Search for the cell housing the specified text and yield its (X, Y) center coordinate. 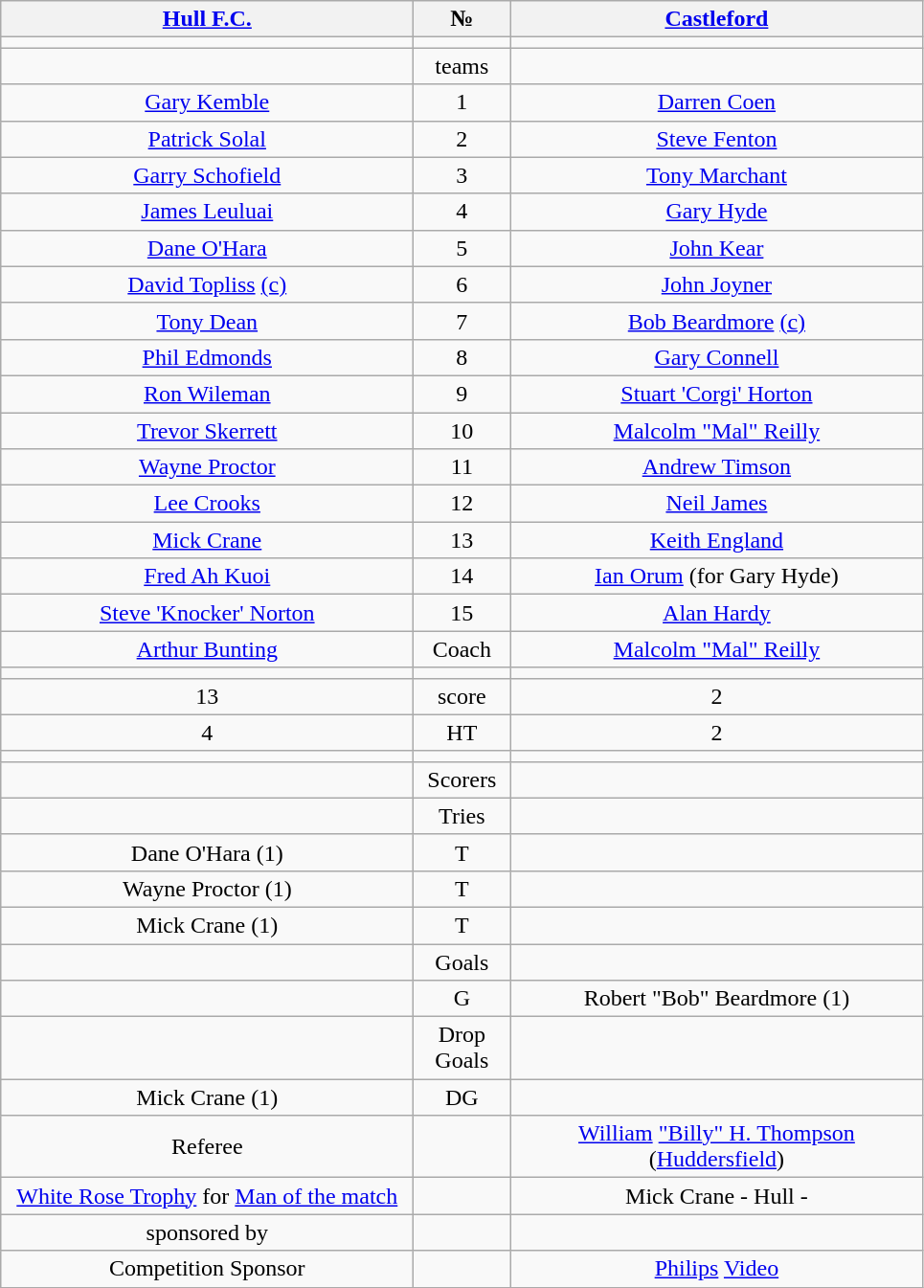
10 (462, 430)
White Rose Trophy for Man of the match (207, 1196)
Ian Orum (for Gary Hyde) (716, 576)
Andrew Timson (716, 467)
Philips Video (716, 1269)
Ron Wileman (207, 394)
Patrick Solal (207, 139)
5 (462, 248)
Tony Marchant (716, 175)
sponsored by (207, 1232)
Wayne Proctor (1) (207, 889)
№ (462, 19)
Alan Hardy (716, 613)
Phil Edmonds (207, 357)
Coach (462, 649)
11 (462, 467)
Goals (462, 962)
1 (462, 102)
14 (462, 576)
Steve 'Knocker' Norton (207, 613)
8 (462, 357)
Keith England (716, 540)
Tony Dean (207, 321)
7 (462, 321)
Mick Crane - Hull - (716, 1196)
teams (462, 66)
G (462, 999)
Gary Kemble (207, 102)
Stuart 'Corgi' Horton (716, 394)
Scorers (462, 780)
Castleford (716, 19)
James Leuluai (207, 212)
6 (462, 284)
3 (462, 175)
Neil James (716, 504)
Gary Connell (716, 357)
Arthur Bunting (207, 649)
Lee Crooks (207, 504)
9 (462, 394)
Robert "Bob" Beardmore (1) (716, 999)
Wayne Proctor (207, 467)
DG (462, 1097)
Competition Sponsor (207, 1269)
Trevor Skerrett (207, 430)
Steve Fenton (716, 139)
Mick Crane (207, 540)
Drop Goals (462, 1048)
Darren Coen (716, 102)
12 (462, 504)
score (462, 696)
David Topliss (c) (207, 284)
John Kear (716, 248)
Fred Ah Kuoi (207, 576)
HT (462, 733)
15 (462, 613)
John Joyner (716, 284)
Gary Hyde (716, 212)
William "Billy" H. Thompson (Huddersfield) (716, 1147)
Dane O'Hara (1) (207, 852)
Hull F.C. (207, 19)
Referee (207, 1147)
Dane O'Hara (207, 248)
Garry Schofield (207, 175)
Tries (462, 816)
Bob Beardmore (c) (716, 321)
